Determine the [x, y] coordinate at the center of the cell enclosing the given text.  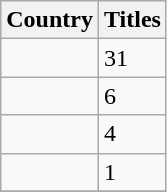
1 [132, 172]
4 [132, 134]
Country [50, 20]
Titles [132, 20]
31 [132, 58]
6 [132, 96]
